Output the (x, y) coordinate of the center of the cell containing the given text.  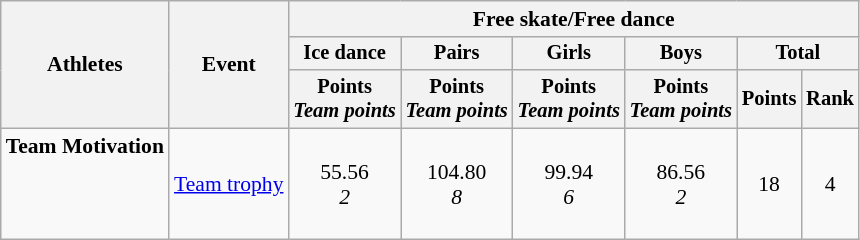
55.562 (345, 184)
Points (769, 99)
18 (769, 184)
Team trophy (229, 184)
Ice dance (345, 54)
Athletes (85, 64)
Pairs (457, 54)
Rank (830, 99)
Total (798, 54)
86.562 (681, 184)
Girls (569, 54)
Event (229, 64)
4 (830, 184)
Boys (681, 54)
99.946 (569, 184)
Team Motivation (85, 184)
Free skate/Free dance (574, 19)
104.808 (457, 184)
